For the text-containing cell, return its midpoint in [X, Y] coordinate format. 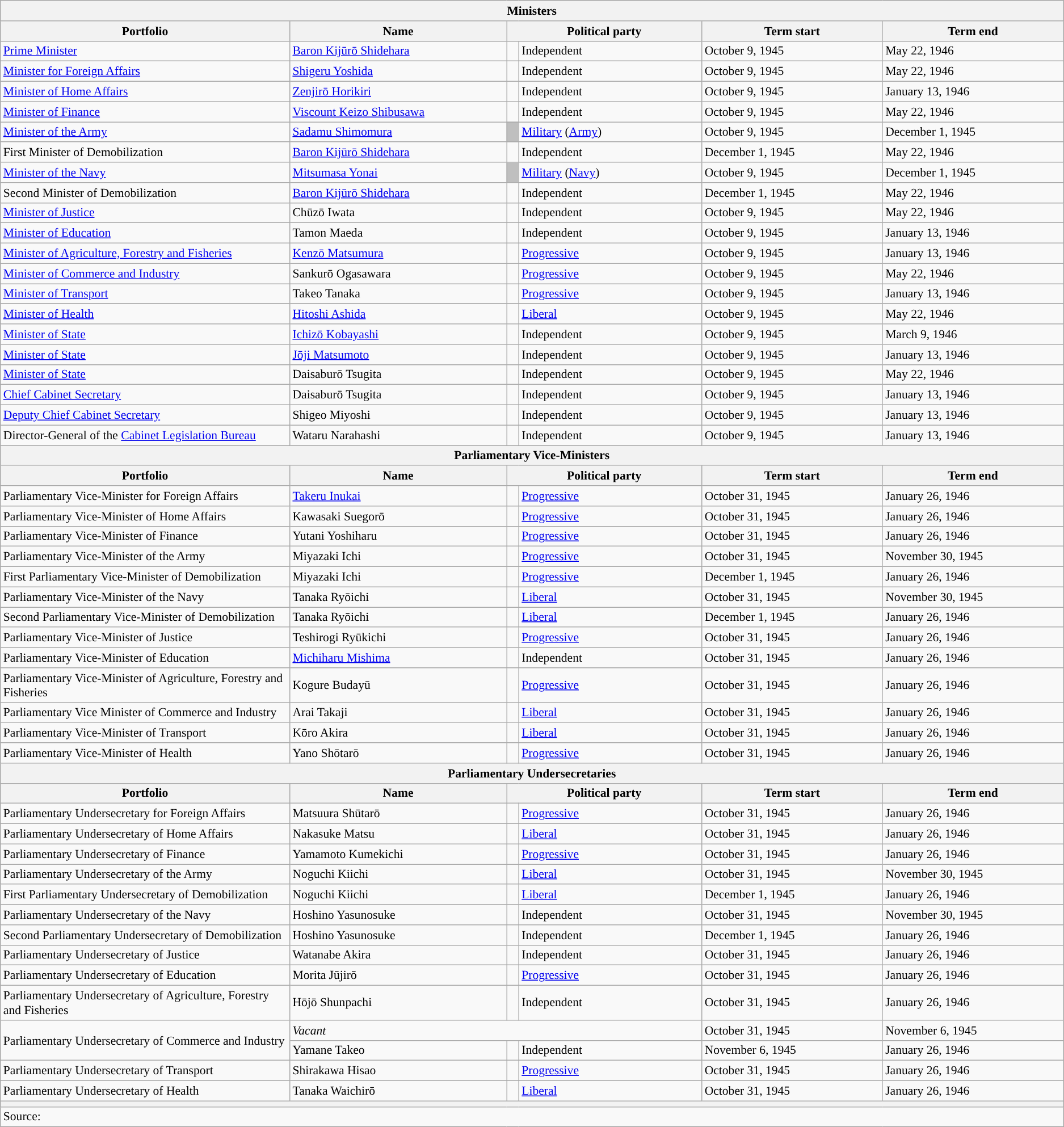
Minister of Education [145, 233]
Yamamoto Kumekichi [398, 854]
Military (Navy) [610, 173]
Yano Shōtarō [398, 753]
Yutani Yoshiharu [398, 536]
Zenjirō Horikiri [398, 92]
Minister of Health [145, 314]
Yamane Takeo [398, 1050]
Viscount Keizo Shibusawa [398, 112]
Mitsumasa Yonai [398, 173]
Hōjō Shunpachi [398, 1003]
Parliamentary Vice-Minister of Home Affairs [145, 516]
Parliamentary Vice-Minister of Education [145, 658]
Parliamentary Undersecretary of Transport [145, 1071]
Parliamentary Undersecretary of Commerce and Industry [145, 1041]
Parliamentary Vice Minister of Commerce and Industry [145, 713]
Parliamentary Undersecretary of Health [145, 1091]
Kōro Akira [398, 733]
March 9, 1946 [973, 334]
Second Parliamentary Vice-Minister of Demobilization [145, 617]
Parliamentary Vice-Minister of the Navy [145, 597]
Takeru Inukai [398, 496]
Deputy Chief Cabinet Secretary [145, 415]
Sadamu Shimomura [398, 132]
Prime Minister [145, 51]
Jōji Matsumoto [398, 355]
Parliamentary Undersecretary for Foreign Affairs [145, 814]
Minister of Justice [145, 213]
Parliamentary Undersecretary of Finance [145, 854]
Kenzō Matsumura [398, 254]
Minister of Agriculture, Forestry and Fisheries [145, 254]
First Parliamentary Undersecretary of Demobilization [145, 895]
Parliamentary Undersecretaries [532, 773]
Parliamentary Undersecretary of Justice [145, 955]
Nakasuke Matsu [398, 834]
Minister for Foreign Affairs [145, 72]
Arai Takaji [398, 713]
First Parliamentary Vice-Minister of Demobilization [145, 577]
Kogure Budayū [398, 686]
Parliamentary Undersecretary of Education [145, 975]
Shirakawa Hisao [398, 1071]
First Minister of Demobilization [145, 153]
Teshirogi Ryūkichi [398, 638]
Parliamentary Vice-Minister for Foreign Affairs [145, 496]
Michiharu Mishima [398, 658]
Parliamentary Vice-Minister of Agriculture, Forestry and Fisheries [145, 686]
Vacant [495, 1031]
Parliamentary Vice-Minister of Justice [145, 638]
Source: [532, 1117]
Second Parliamentary Undersecretary of Demobilization [145, 935]
Parliamentary Undersecretary of Home Affairs [145, 834]
Minister of the Army [145, 132]
Ichizō Kobayashi [398, 334]
Wataru Narahashi [398, 435]
Parliamentary Undersecretary of the Army [145, 874]
Takeo Tanaka [398, 294]
Sankurō Ogasawara [398, 274]
Watanabe Akira [398, 955]
Parliamentary Vice-Ministers [532, 456]
Matsuura Shūtarō [398, 814]
Hitoshi Ashida [398, 314]
Minister of Transport [145, 294]
Chief Cabinet Secretary [145, 395]
Minister of Home Affairs [145, 92]
Chūzō Iwata [398, 213]
Military (Army) [610, 132]
Director-General of the Cabinet Legislation Bureau [145, 435]
Parliamentary Undersecretary of Agriculture, Forestry and Fisheries [145, 1003]
Minister of Commerce and Industry [145, 274]
Parliamentary Vice-Minister of Health [145, 753]
Tanaka Waichirō [398, 1091]
Morita Jūjirō [398, 975]
Ministers [532, 11]
Parliamentary Vice-Minister of the Army [145, 557]
Kawasaki Suegorō [398, 516]
Second Minister of Demobilization [145, 193]
Parliamentary Undersecretary of the Navy [145, 915]
Tamon Maeda [398, 233]
Minister of the Navy [145, 173]
Minister of Finance [145, 112]
Shigeru Yoshida [398, 72]
Parliamentary Vice-Minister of Transport [145, 733]
Parliamentary Vice-Minister of Finance [145, 536]
Shigeo Miyoshi [398, 415]
